Detect which cell encompasses the target text, then output its [X, Y] center coordinate. 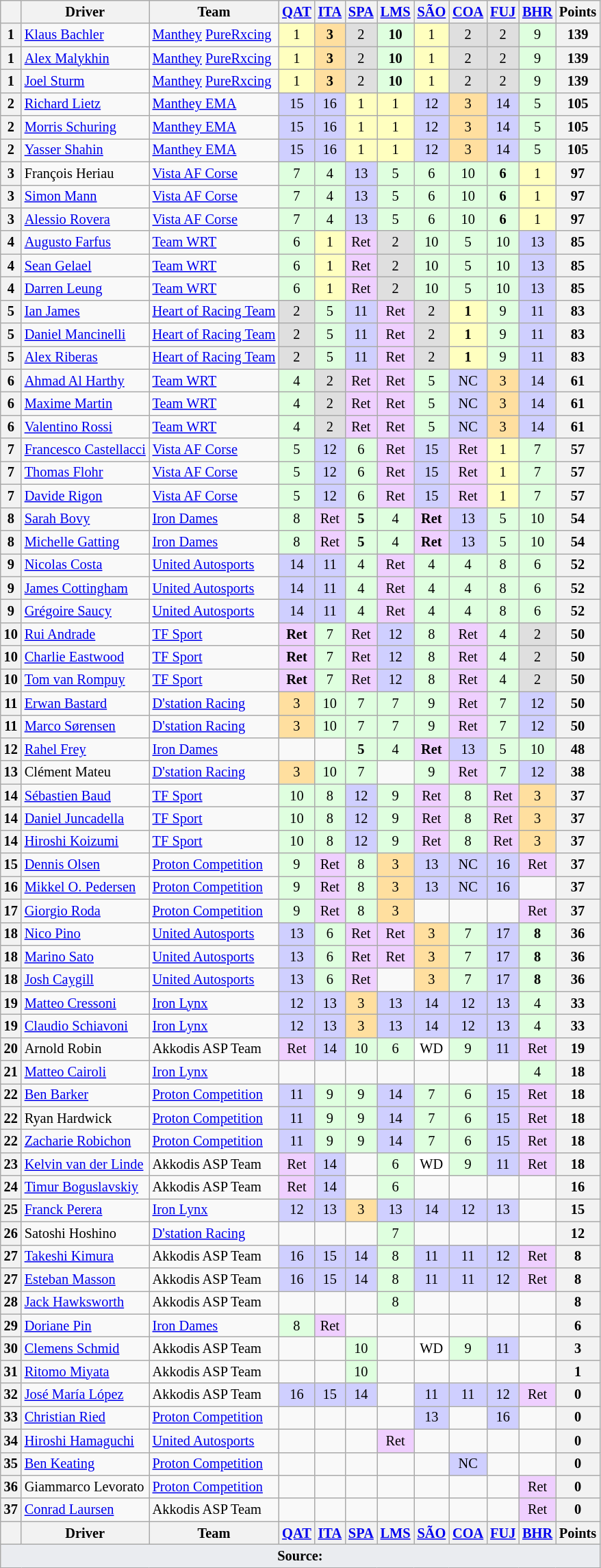
48 [578, 749]
Simon Mann [85, 197]
Darren Leung [85, 288]
Arnold Robin [85, 1049]
Ian James [85, 312]
Tom van Rompuy [85, 680]
François Heriau [85, 173]
James Cottingham [85, 588]
Conrad Laursen [85, 1510]
32 [11, 1395]
Yasser Shahin [85, 150]
Matteo Cressoni [85, 1003]
Davide Rigon [85, 496]
25 [11, 1210]
Charlie Eastwood [85, 657]
Franck Perera [85, 1210]
Ritomo Miyata [85, 1371]
Mikkel O. Pedersen [85, 887]
Source: [300, 1556]
28 [11, 1302]
Alex Riberas [85, 357]
Esteban Masson [85, 1279]
Grégoire Saucy [85, 611]
Valentino Rossi [85, 427]
Rui Andrade [85, 634]
26 [11, 1233]
Dennis Olsen [85, 865]
Doriane Pin [85, 1326]
21 [11, 1072]
Hiroshi Koizumi [85, 842]
Nico Pino [85, 934]
Rahel Frey [85, 749]
Klaus Bachler [85, 35]
Joel Sturm [85, 81]
Marco Sørensen [85, 726]
Ahmad Al Harthy [85, 381]
35 [11, 1464]
Maxime Martin [85, 403]
20 [11, 1049]
31 [11, 1371]
Ben Keating [85, 1464]
38 [578, 772]
Sébastien Baud [85, 796]
23 [11, 1164]
Timur Boguslavskiy [85, 1187]
Clemens Schmid [85, 1348]
Ben Barker [85, 1095]
Hiroshi Hamaguchi [85, 1441]
Michelle Gatting [85, 542]
29 [11, 1326]
Daniel Juncadella [85, 818]
Augusto Farfus [85, 242]
Francesco Castellacci [85, 450]
Clément Mateu [85, 772]
Erwan Bastard [85, 703]
Christian Ried [85, 1417]
30 [11, 1348]
Satoshi Hoshino [85, 1233]
Sean Gelael [85, 266]
Ryan Hardwick [85, 1118]
José María López [85, 1395]
Marino Sato [85, 957]
Giammarco Levorato [85, 1487]
Alex Malykhin [85, 58]
Sarah Bovy [85, 519]
Thomas Flohr [85, 472]
Giorgio Roda [85, 911]
Jack Hawksworth [85, 1302]
Takeshi Kimura [85, 1256]
Morris Schuring [85, 127]
34 [11, 1441]
Nicolas Costa [85, 565]
Daniel Mancinelli [85, 335]
Matteo Cairoli [85, 1072]
24 [11, 1187]
Claudio Schiavoni [85, 1026]
Alessio Rovera [85, 219]
Kelvin van der Linde [85, 1164]
Zacharie Robichon [85, 1141]
Josh Caygill [85, 980]
Richard Lietz [85, 104]
